Return [x, y] of the center of cell containing provided text 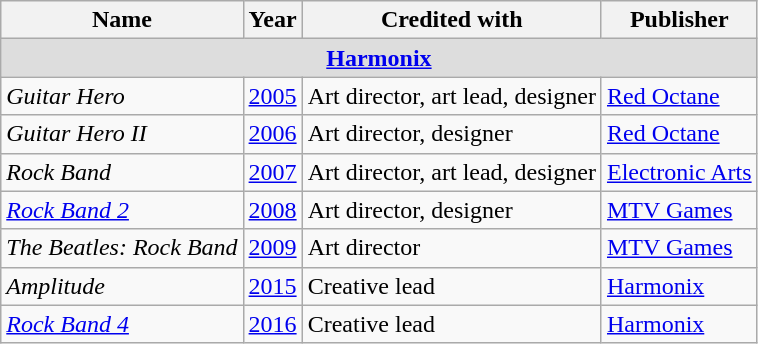
2005 [272, 96]
2006 [272, 134]
2009 [272, 248]
2008 [272, 210]
Rock Band [122, 172]
Credited with [452, 20]
Guitar Hero [122, 96]
2007 [272, 172]
Electronic Arts [679, 172]
Name [122, 20]
Rock Band 2 [122, 210]
The Beatles: Rock Band [122, 248]
2015 [272, 286]
Publisher [679, 20]
2016 [272, 324]
Rock Band 4 [122, 324]
Year [272, 20]
Guitar Hero II [122, 134]
Amplitude [122, 286]
Art director [452, 248]
